Detect which cell encompasses the target text, then output its [x, y] center coordinate. 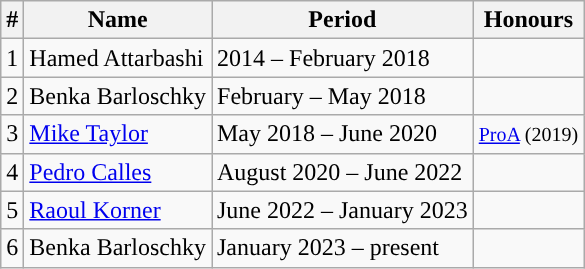
4 [12, 172]
August 2020 – June 2022 [343, 172]
Honours [528, 20]
# [12, 20]
5 [12, 210]
Period [343, 20]
ProA (2019) [528, 134]
2014 – February 2018 [343, 58]
Raoul Korner [118, 210]
3 [12, 134]
Hamed Attarbashi [118, 58]
2 [12, 96]
Name [118, 20]
Mike Taylor [118, 134]
1 [12, 58]
June 2022 – January 2023 [343, 210]
6 [12, 248]
Pedro Calles [118, 172]
May 2018 – June 2020 [343, 134]
February – May 2018 [343, 96]
January 2023 – present [343, 248]
